Return [X, Y] of the center of cell containing provided text 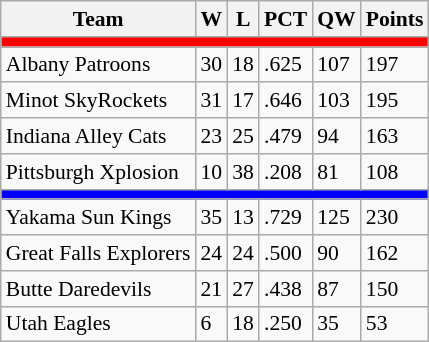
Team [98, 19]
.625 [286, 65]
Indiana Alley Cats [98, 136]
31 [212, 101]
53 [395, 324]
Butte Daredevils [98, 289]
197 [395, 65]
230 [395, 218]
90 [336, 253]
10 [212, 172]
L [243, 19]
94 [336, 136]
87 [336, 289]
17 [243, 101]
162 [395, 253]
6 [212, 324]
150 [395, 289]
.500 [286, 253]
QW [336, 19]
27 [243, 289]
.208 [286, 172]
25 [243, 136]
Utah Eagles [98, 324]
107 [336, 65]
30 [212, 65]
108 [395, 172]
Points [395, 19]
Yakama Sun Kings [98, 218]
103 [336, 101]
Albany Patroons [98, 65]
163 [395, 136]
195 [395, 101]
.438 [286, 289]
23 [212, 136]
13 [243, 218]
Minot SkyRockets [98, 101]
.250 [286, 324]
W [212, 19]
.729 [286, 218]
125 [336, 218]
38 [243, 172]
81 [336, 172]
PCT [286, 19]
Great Falls Explorers [98, 253]
.479 [286, 136]
21 [212, 289]
.646 [286, 101]
Pittsburgh Xplosion [98, 172]
